Locate the cell with the specified text and output its [x, y] center coordinate. 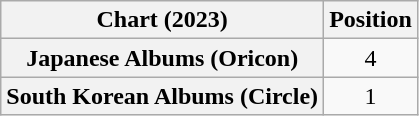
4 [371, 58]
Japanese Albums (Oricon) [162, 58]
Chart (2023) [162, 20]
Position [371, 20]
South Korean Albums (Circle) [162, 96]
1 [371, 96]
